For the text-containing cell, return its midpoint in (x, y) coordinate format. 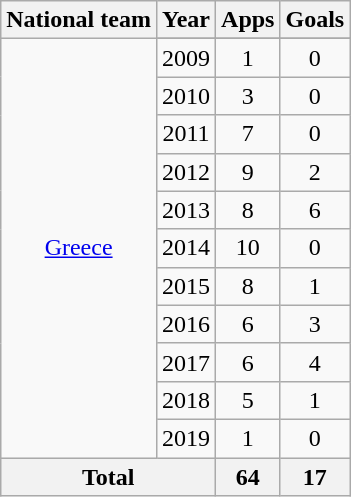
2013 (186, 210)
4 (315, 362)
9 (248, 172)
2011 (186, 134)
Apps (248, 20)
10 (248, 248)
2014 (186, 248)
64 (248, 477)
7 (248, 134)
5 (248, 400)
2018 (186, 400)
2012 (186, 172)
2009 (186, 58)
Total (108, 477)
2010 (186, 96)
2017 (186, 362)
Year (186, 20)
Greece (79, 248)
National team (79, 20)
2016 (186, 324)
2015 (186, 286)
2019 (186, 438)
Goals (315, 20)
17 (315, 477)
2 (315, 172)
